From the cell containing the given text, extract its center point as [X, Y] coordinate. 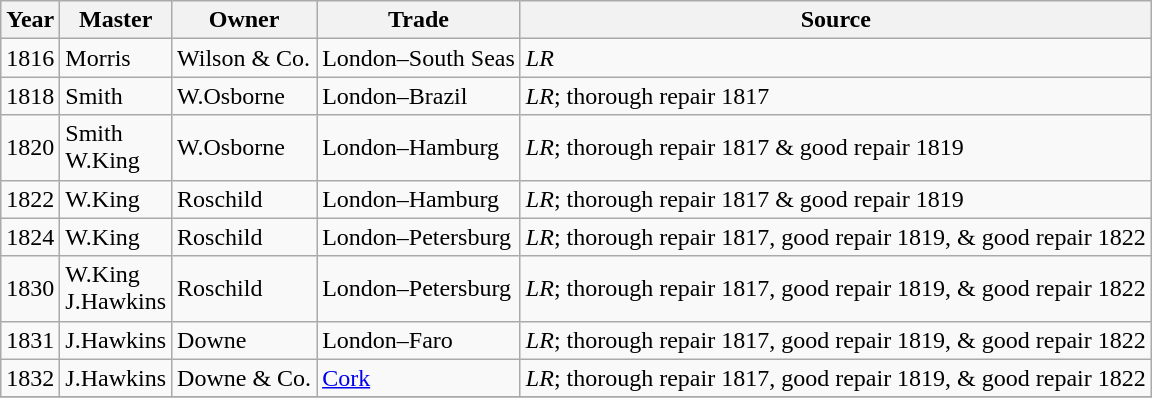
Cork [419, 378]
SmithW.King [116, 148]
LR; thorough repair 1817 [836, 96]
1822 [30, 199]
1820 [30, 148]
Downe & Co. [244, 378]
Smith [116, 96]
1832 [30, 378]
Owner [244, 20]
Wilson & Co. [244, 58]
1824 [30, 237]
London–South Seas [419, 58]
Trade [419, 20]
Source [836, 20]
W.KingJ.Hawkins [116, 288]
1831 [30, 340]
Year [30, 20]
LR [836, 58]
London–Faro [419, 340]
1818 [30, 96]
Downe [244, 340]
Master [116, 20]
London–Brazil [419, 96]
1830 [30, 288]
1816 [30, 58]
Morris [116, 58]
